Detect which cell encompasses the target text, then output its [X, Y] center coordinate. 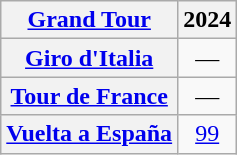
Grand Tour [90, 20]
Giro d'Italia [90, 58]
99 [208, 134]
Tour de France [90, 96]
Vuelta a España [90, 134]
2024 [208, 20]
